Return (X, Y) of the center of cell containing provided text 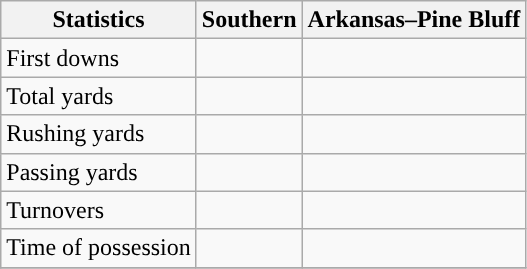
First downs (99, 58)
Turnovers (99, 210)
Arkansas–Pine Bluff (414, 20)
Total yards (99, 96)
Statistics (99, 20)
Passing yards (99, 172)
Rushing yards (99, 134)
Time of possession (99, 248)
Southern (249, 20)
